Locate the cell with the specified text and output its [x, y] center coordinate. 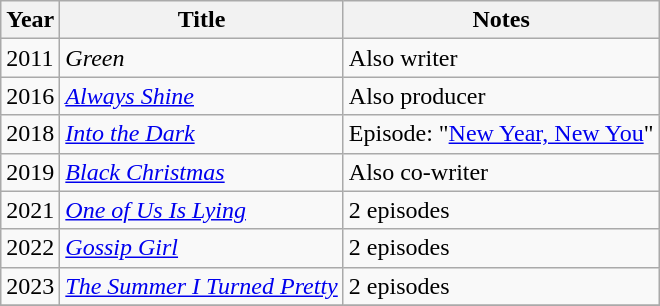
2022 [30, 248]
Black Christmas [202, 172]
Always Shine [202, 96]
Into the Dark [202, 134]
2023 [30, 286]
Also producer [501, 96]
One of Us Is Lying [202, 210]
Green [202, 58]
Notes [501, 20]
Gossip Girl [202, 248]
2021 [30, 210]
2019 [30, 172]
2016 [30, 96]
Title [202, 20]
The Summer I Turned Pretty [202, 286]
2018 [30, 134]
Also writer [501, 58]
Year [30, 20]
Episode: "New Year, New You" [501, 134]
Also co-writer [501, 172]
2011 [30, 58]
